Pinpoint the cell where the given text exists, returning its (X, Y) midpoint coordinate. 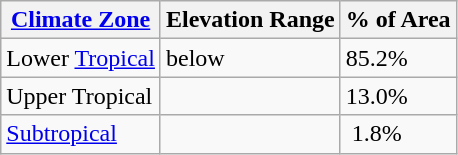
% of Area (398, 20)
13.0% (398, 96)
85.2% (398, 58)
Climate Zone (81, 20)
Elevation Range (250, 20)
Lower Tropical (81, 58)
1.8% (398, 134)
below (250, 58)
Upper Tropical (81, 96)
Subtropical (81, 134)
